Capture the cell that displays the provided text and extract its (x, y) central coordinate. 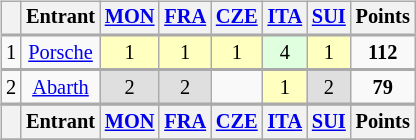
Porsche (60, 52)
112 (383, 52)
4 (285, 52)
Abarth (60, 87)
79 (383, 87)
